Scan for the cell matching the given text and deliver its [x, y] coordinate at center. 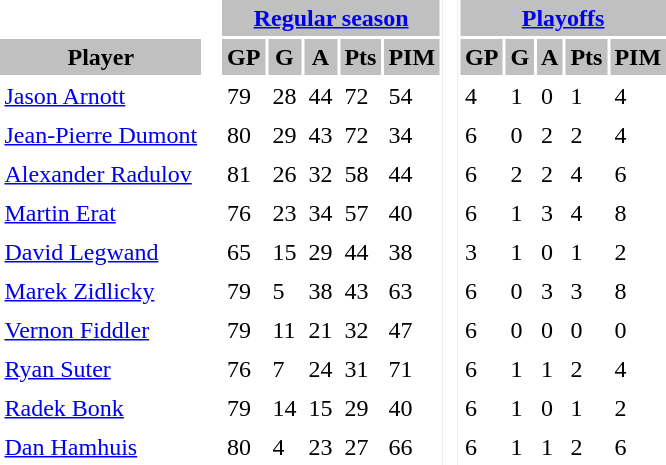
7 [284, 369]
Regular season [332, 18]
66 [412, 447]
Dan Hamhuis [101, 447]
Marek Zidlicky [101, 291]
63 [412, 291]
5 [284, 291]
Vernon Fiddler [101, 330]
54 [412, 96]
21 [320, 330]
Radek Bonk [101, 408]
Jean-Pierre Dumont [101, 135]
28 [284, 96]
Player [101, 57]
11 [284, 330]
27 [360, 447]
Martin Erat [101, 213]
71 [412, 369]
Playoffs [564, 18]
Alexander Radulov [101, 174]
14 [284, 408]
Ryan Suter [101, 369]
65 [244, 252]
31 [360, 369]
58 [360, 174]
57 [360, 213]
David Legwand [101, 252]
24 [320, 369]
47 [412, 330]
26 [284, 174]
81 [244, 174]
Jason Arnott [101, 96]
